Locate the cell with the specified text and output its (X, Y) center coordinate. 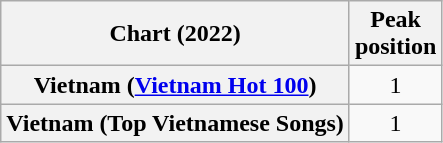
Chart (2022) (176, 34)
Peakposition (395, 34)
Vietnam (Vietnam Hot 100) (176, 85)
Vietnam (Top Vietnamese Songs) (176, 123)
